Search for the cell housing the specified text and yield its (x, y) center coordinate. 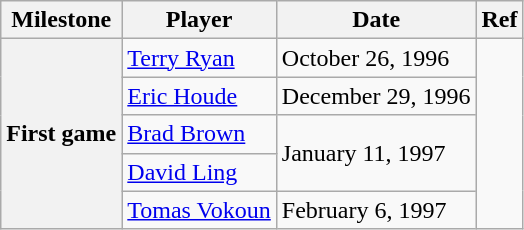
December 29, 1996 (376, 96)
First game (62, 134)
Ref (500, 20)
October 26, 1996 (376, 58)
Milestone (62, 20)
February 6, 1997 (376, 210)
Date (376, 20)
Terry Ryan (200, 58)
Eric Houde (200, 96)
David Ling (200, 172)
Player (200, 20)
Tomas Vokoun (200, 210)
Brad Brown (200, 134)
January 11, 1997 (376, 153)
